Return [x, y] of the center of cell containing provided text 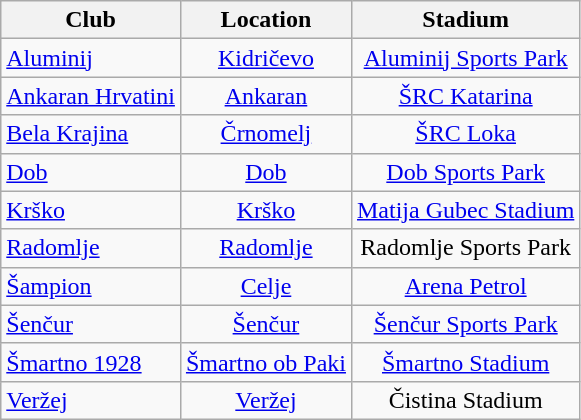
ŠRC Katarina [465, 96]
Ankaran [266, 96]
Aluminij [91, 58]
Ankaran Hrvatini [91, 96]
Dob Sports Park [465, 172]
Šenčur Sports Park [465, 324]
Šmartno Stadium [465, 362]
Matija Gubec Stadium [465, 210]
Kidričevo [266, 58]
Šampion [91, 286]
Celje [266, 286]
Šmartno 1928 [91, 362]
Aluminij Sports Park [465, 58]
ŠRC Loka [465, 134]
Radomlje Sports Park [465, 248]
Čistina Stadium [465, 400]
Stadium [465, 20]
Bela Krajina [91, 134]
Club [91, 20]
Location [266, 20]
Črnomelj [266, 134]
Šmartno ob Paki [266, 362]
Arena Petrol [465, 286]
